Detect which cell encompasses the target text, then output its (X, Y) center coordinate. 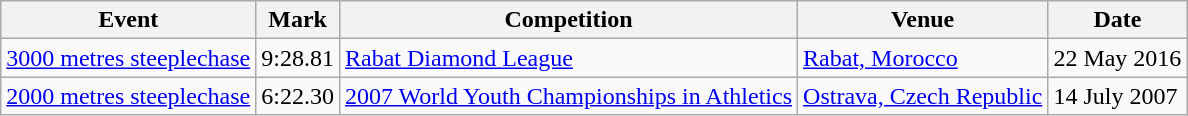
22 May 2016 (1118, 58)
Venue (923, 20)
6:22.30 (298, 96)
Competition (568, 20)
Event (128, 20)
14 July 2007 (1118, 96)
Mark (298, 20)
Rabat Diamond League (568, 58)
3000 metres steeplechase (128, 58)
2007 World Youth Championships in Athletics (568, 96)
Ostrava, Czech Republic (923, 96)
Date (1118, 20)
9:28.81 (298, 58)
Rabat, Morocco (923, 58)
2000 metres steeplechase (128, 96)
